Determine the [x, y] coordinate at the center of the cell enclosing the given text.  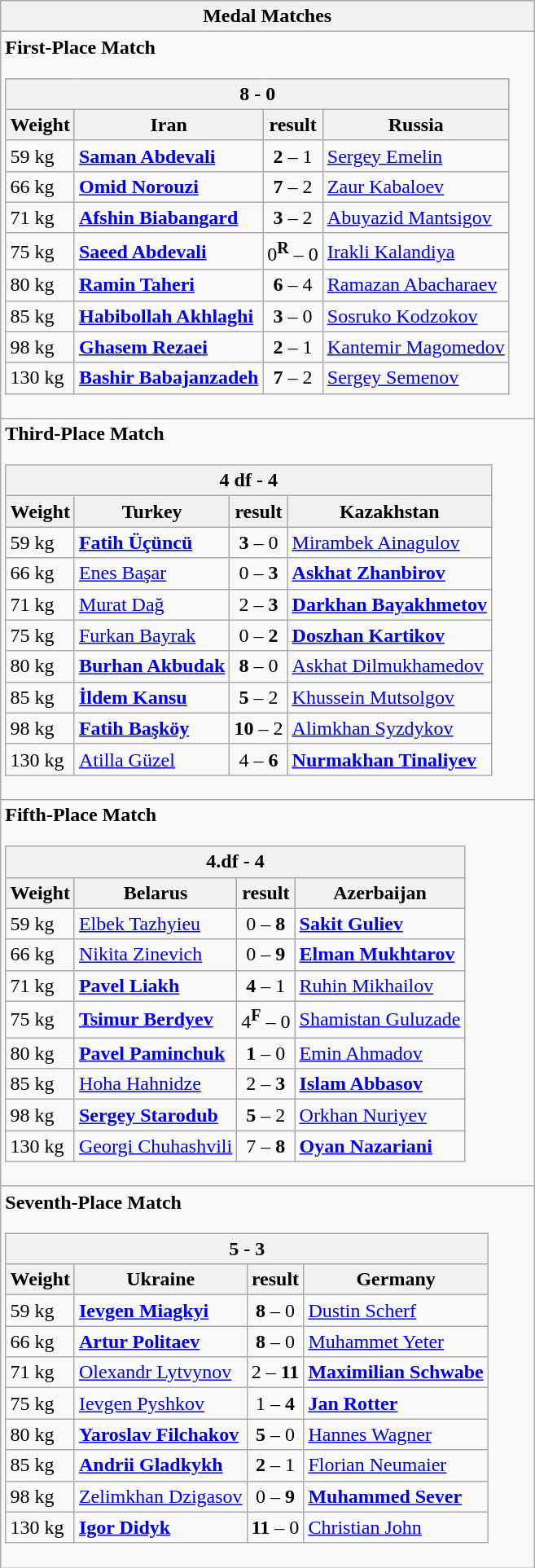
11 – 0 [275, 1527]
Afshin Biabangard [168, 217]
Sergey Emelin [415, 156]
Doszhan Kartikov [389, 635]
Murat Dağ [151, 604]
Kazakhstan [389, 512]
3 – 2 [293, 217]
Nurmakhan Tinaliyev [389, 759]
7 – 8 [265, 1146]
Burhan Akbudak [151, 666]
Artur Politaev [160, 1342]
Oyan Nazariani [379, 1146]
Mirambek Ainagulov [389, 542]
Russia [415, 125]
Ramin Taheri [168, 285]
Abuyazid Mantsigov [415, 217]
Darkhan Bayakhmetov [389, 604]
Belarus [155, 893]
Muhammed Sever [396, 1496]
4 df - 4 [248, 481]
Shamistan Guluzade [379, 1020]
Emin Ahmadov [379, 1053]
Saman Abdevali [168, 156]
Atilla Güzel [151, 759]
Habibollah Akhlaghi [168, 316]
Ghasem Rezaei [168, 347]
Maximilian Schwabe [396, 1373]
Georgi Chuhashvili [155, 1146]
Tsimur Berdyev [155, 1020]
Turkey [151, 512]
Elbek Tazhyieu [155, 924]
Fatih Başköy [151, 728]
10 – 2 [259, 728]
Dustin Scherf [396, 1311]
4F – 0 [265, 1020]
0 – 3 [259, 573]
Yaroslav Filchakov [160, 1434]
4 – 6 [259, 759]
Hoha Hahnidze [155, 1084]
Nikita Zinevich [155, 955]
1 – 4 [275, 1403]
Medal Matches [267, 16]
Jan Rotter [396, 1403]
Hannes Wagner [396, 1434]
Igor Didyk [160, 1527]
Khussein Mutsolgov [389, 697]
Irakli Kalandiya [415, 251]
Florian Neumaier [396, 1465]
Ievgen Miagkyi [160, 1311]
Sakit Guliev [379, 924]
Fatih Üçüncü [151, 542]
Kantemir Magomedov [415, 347]
Elman Mukhtarov [379, 955]
4.df - 4 [235, 862]
Andrii Gladkykh [160, 1465]
0 – 2 [259, 635]
Orkhan Nuriyev [379, 1115]
Zaur Kabaloev [415, 187]
8 - 0 [257, 94]
Ruhin Mikhailov [379, 986]
5 - 3 [247, 1249]
0R – 0 [293, 251]
5 – 0 [275, 1434]
Furkan Bayrak [151, 635]
Ievgen Pyshkov [160, 1403]
Iran [168, 125]
0 – 8 [265, 924]
Olexandr Lytvynov [160, 1373]
Askhat Dilmukhamedov [389, 666]
Ramazan Abacharaev [415, 285]
6 – 4 [293, 285]
Askhat Zhanbirov [389, 573]
Saeed Abdevali [168, 251]
İldem Kansu [151, 697]
Christian John [396, 1527]
Sosruko Kodzokov [415, 316]
Pavel Paminchuk [155, 1053]
Pavel Liakh [155, 986]
4 – 1 [265, 986]
Sergey Semenov [415, 378]
2 – 11 [275, 1373]
Zelimkhan Dzigasov [160, 1496]
Ukraine [160, 1280]
Islam Abbasov [379, 1084]
Germany [396, 1280]
Muhammet Yeter [396, 1342]
Alimkhan Syzdykov [389, 728]
Enes Başar [151, 573]
Azerbaijan [379, 893]
Bashir Babajanzadeh [168, 378]
1 – 0 [265, 1053]
Omid Norouzi [168, 187]
Sergey Starodub [155, 1115]
